Return the (X, Y) coordinate for the center point of the cell that contains the specified text.  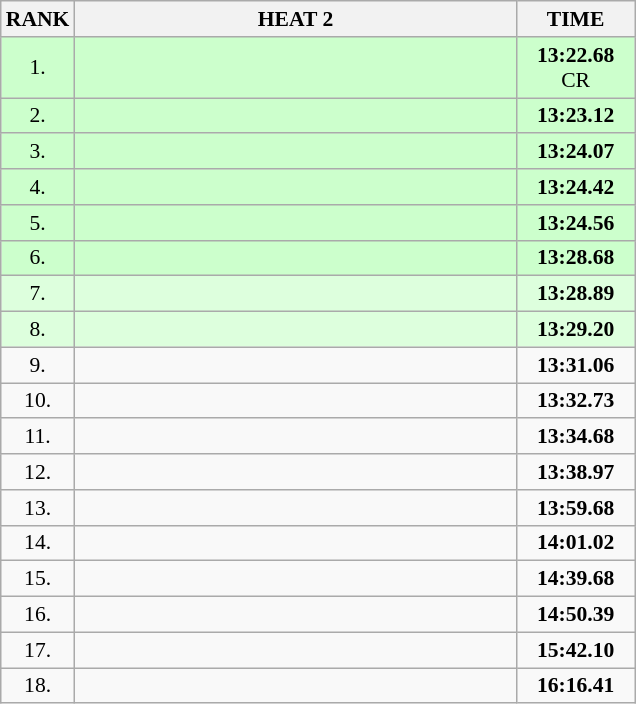
13:29.20 (576, 330)
13:23.12 (576, 116)
14:01.02 (576, 543)
14:50.39 (576, 615)
RANK (38, 19)
6. (38, 258)
2. (38, 116)
16. (38, 615)
13:24.56 (576, 223)
10. (38, 401)
9. (38, 365)
HEAT 2 (295, 19)
13:24.07 (576, 152)
13:24.42 (576, 187)
15:42.10 (576, 650)
17. (38, 650)
13:34.68 (576, 437)
12. (38, 472)
3. (38, 152)
13:22.68 CR (576, 68)
14:39.68 (576, 579)
18. (38, 686)
11. (38, 437)
13:28.68 (576, 258)
8. (38, 330)
4. (38, 187)
13:38.97 (576, 472)
5. (38, 223)
13:32.73 (576, 401)
14. (38, 543)
TIME (576, 19)
1. (38, 68)
13. (38, 508)
16:16.41 (576, 686)
7. (38, 294)
13:59.68 (576, 508)
13:28.89 (576, 294)
13:31.06 (576, 365)
15. (38, 579)
